Detect which cell encompasses the target text, then output its (X, Y) center coordinate. 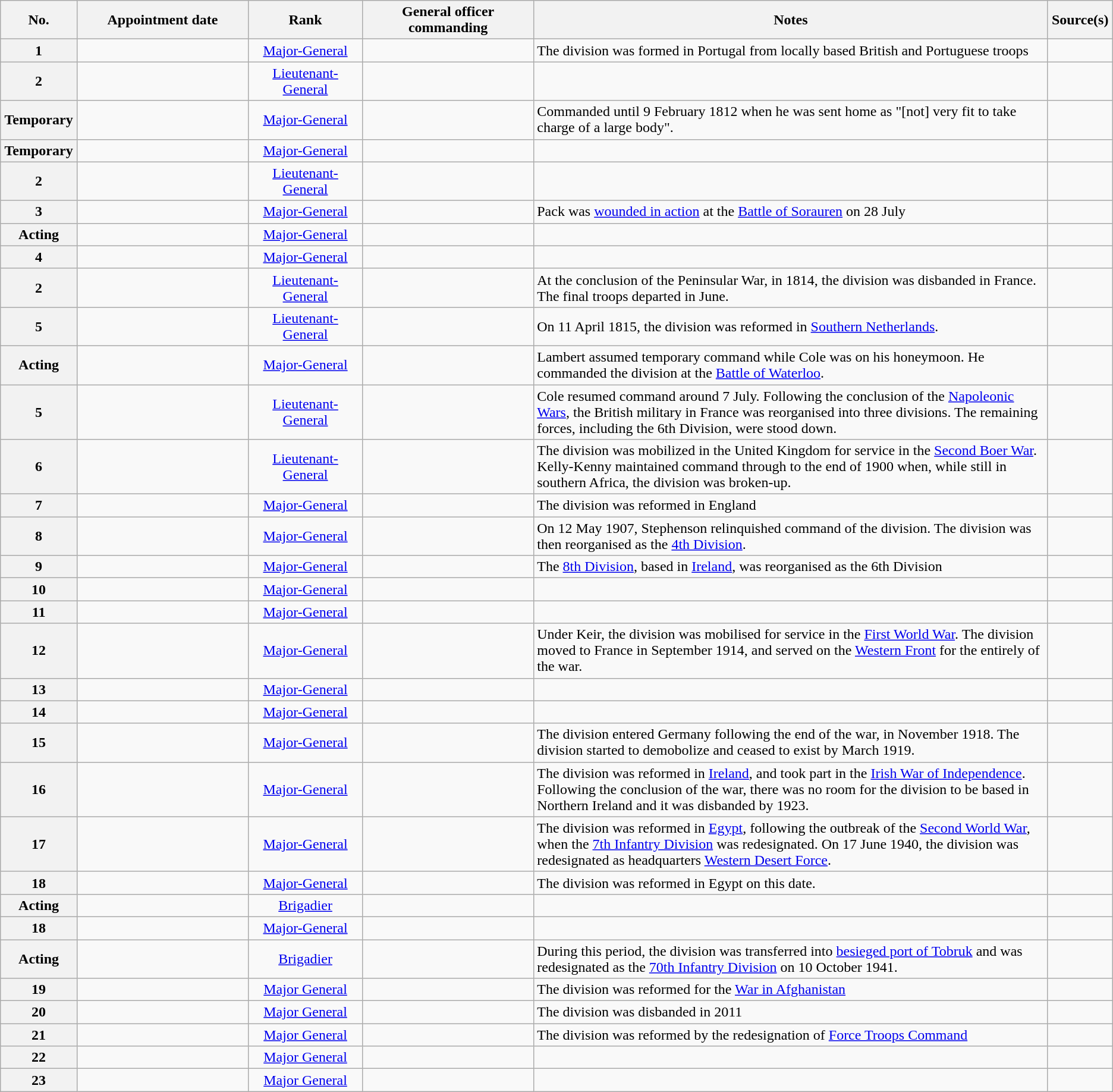
On 12 May 1907, Stephenson relinquished command of the division. The division was then reorganised as the 4th Division. (791, 536)
1 (39, 51)
14 (39, 712)
At the conclusion of the Peninsular War, in 1814, the division was disbanded in France. The final troops departed in June. (791, 288)
The division was reformed in Egypt on this date. (791, 883)
3 (39, 212)
Pack was wounded in action at the Battle of Sorauren on 28 July (791, 212)
The division was reformed in England (791, 506)
7 (39, 506)
9 (39, 567)
Notes (791, 20)
4 (39, 257)
No. (39, 20)
Lambert assumed temporary command while Cole was on his honeymoon. He commanded the division at the Battle of Waterloo. (791, 365)
The division was disbanded in 2011 (791, 1012)
20 (39, 1012)
11 (39, 612)
21 (39, 1035)
22 (39, 1058)
General officer commanding (448, 20)
8 (39, 536)
6 (39, 467)
17 (39, 844)
The division was formed in Portugal from locally based British and Portuguese troops (791, 51)
During this period, the division was transferred into besieged port of Tobruk and was redesignated as the 70th Infantry Division on 10 October 1941. (791, 959)
The 8th Division, based in Ireland, was reorganised as the 6th Division (791, 567)
Rank (306, 20)
Commanded until 9 February 1812 when he was sent home as "[not] very fit to take charge of a large body". (791, 120)
12 (39, 651)
16 (39, 789)
Appointment date (162, 20)
The division was reformed for the War in Afghanistan (791, 990)
19 (39, 990)
13 (39, 689)
On 11 April 1815, the division was reformed in Southern Netherlands. (791, 326)
15 (39, 742)
23 (39, 1080)
The division entered Germany following the end of the war, in November 1918. The division started to demobolize and ceased to exist by March 1919. (791, 742)
The division was reformed by the redesignation of Force Troops Command (791, 1035)
10 (39, 589)
Source(s) (1080, 20)
